Find where the given text appears and provide that cell's center as (X, Y) coordinate. 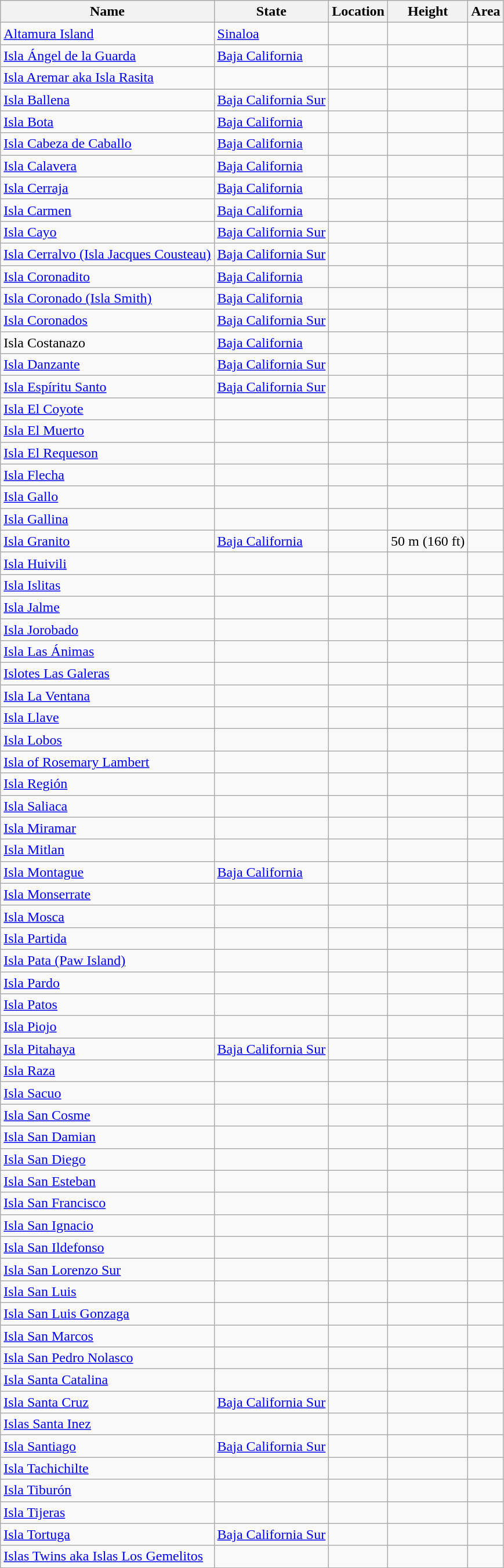
Isla Piojo (107, 1027)
Isla Bota (107, 122)
Isla Cerralvo (Isla Jacques Cousteau) (107, 254)
State (271, 12)
Isla El Requeson (107, 453)
Islas Santa Inez (107, 1424)
Location (358, 12)
Isla Tachichilte (107, 1468)
Isla Montague (107, 872)
Isla Santiago (107, 1446)
Isla Huivili (107, 563)
Isla Llave (107, 718)
Isla Granito (107, 541)
Isla Partida (107, 938)
Isla San Ildefonso (107, 1247)
Isla San Pedro Nolasco (107, 1358)
Height (427, 12)
Islas Twins aka Islas Los Gemelitos (107, 1556)
Name (107, 12)
Isla Coronado (Isla Smith) (107, 299)
Isla San Esteban (107, 1181)
Isla Sacuo (107, 1093)
Isla Ángel de la Guarda (107, 56)
Isla Coronados (107, 321)
Isla Gallo (107, 497)
Isla of Rosemary Lambert (107, 762)
Isla Raza (107, 1071)
Isla Tortuga (107, 1534)
Isla Las Ánimas (107, 652)
Isla San Francisco (107, 1203)
Isla El Coyote (107, 409)
50 m (160 ft) (427, 541)
Isla Santa Catalina (107, 1380)
Isla Flecha (107, 475)
Isla San Diego (107, 1159)
Isla San Cosme (107, 1115)
Isla San Marcos (107, 1335)
Isla Cerraja (107, 188)
Isla Coronadito (107, 277)
Isla Jalme (107, 607)
Isla San Damian (107, 1137)
Isla Calavera (107, 166)
Isla Monserrate (107, 894)
Isla Aremar aka Isla Rasita (107, 78)
Isla Mitlan (107, 850)
Isla Espíritu Santo (107, 387)
Isla Pata (Paw Island) (107, 960)
Isla Mosca (107, 916)
Area (486, 12)
Altamura Island (107, 34)
Isla San Luis (107, 1291)
Isla Pitahaya (107, 1049)
Sinaloa (271, 34)
Isla San Lorenzo Sur (107, 1269)
Isla Saliaca (107, 806)
Islotes Las Galeras (107, 674)
Isla Carmen (107, 210)
Isla Región (107, 784)
Isla San Luis Gonzaga (107, 1313)
Isla Danzante (107, 365)
Isla Patos (107, 1005)
Isla Ballena (107, 100)
Isla Tiburón (107, 1490)
Isla Cabeza de Caballo (107, 144)
Isla Miramar (107, 828)
Isla Islitas (107, 585)
Isla Santa Cruz (107, 1402)
Isla Jorobado (107, 629)
Isla Gallina (107, 519)
Isla La Ventana (107, 696)
Isla Lobos (107, 740)
Isla Cayo (107, 232)
Isla San Ignacio (107, 1225)
Isla Costanazo (107, 343)
Isla Pardo (107, 983)
Isla Tijeras (107, 1512)
Isla El Muerto (107, 431)
